Search for the cell housing the specified text and yield its (x, y) center coordinate. 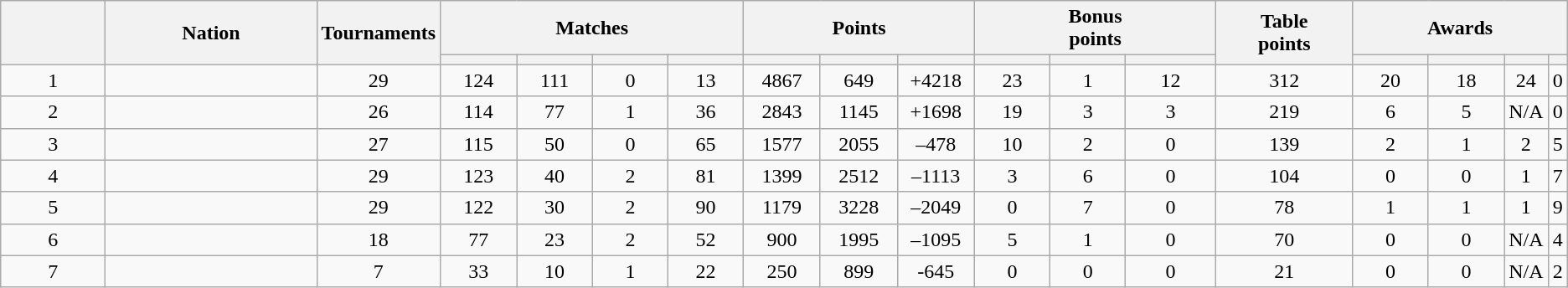
27 (379, 144)
Bonuspoints (1095, 28)
13 (705, 80)
33 (479, 271)
2512 (859, 176)
22 (705, 271)
Tablepoints (1285, 33)
40 (554, 176)
219 (1285, 112)
104 (1285, 176)
1399 (782, 176)
899 (859, 271)
-645 (936, 271)
Matches (592, 28)
–1095 (936, 239)
124 (479, 80)
26 (379, 112)
20 (1390, 80)
139 (1285, 144)
900 (782, 239)
24 (1526, 80)
250 (782, 271)
Tournaments (379, 33)
Awards (1460, 28)
78 (1285, 208)
111 (554, 80)
649 (859, 80)
114 (479, 112)
–478 (936, 144)
90 (705, 208)
50 (554, 144)
+1698 (936, 112)
115 (479, 144)
65 (705, 144)
+4218 (936, 80)
–1113 (936, 176)
4867 (782, 80)
52 (705, 239)
122 (479, 208)
9 (1558, 208)
36 (705, 112)
70 (1285, 239)
2055 (859, 144)
123 (479, 176)
12 (1171, 80)
21 (1285, 271)
Nation (211, 33)
81 (705, 176)
Points (859, 28)
3228 (859, 208)
–2049 (936, 208)
1179 (782, 208)
19 (1012, 112)
312 (1285, 80)
1577 (782, 144)
30 (554, 208)
2843 (782, 112)
1145 (859, 112)
1995 (859, 239)
